Find where the given text appears and provide that cell's center as (x, y) coordinate. 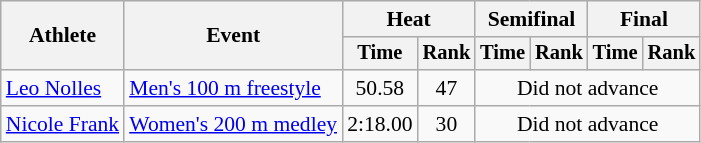
Nicole Frank (62, 124)
47 (447, 88)
Leo Nolles (62, 88)
Semifinal (531, 19)
2:18.00 (380, 124)
Final (644, 19)
Athlete (62, 36)
50.58 (380, 88)
Heat (408, 19)
Women's 200 m medley (233, 124)
Men's 100 m freestyle (233, 88)
Event (233, 36)
30 (447, 124)
